Search for the cell housing the specified text and yield its [X, Y] center coordinate. 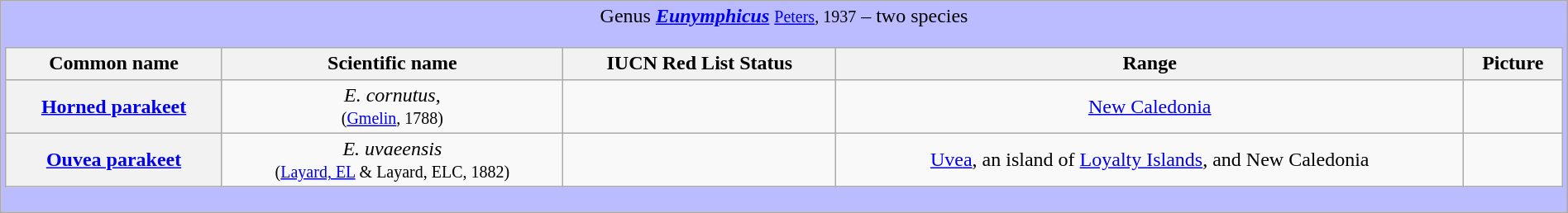
Common name [114, 64]
E. uvaeensis (Layard, EL & Layard, ELC, 1882) [392, 160]
IUCN Red List Status [700, 64]
Uvea, an island of Loyalty Islands, and New Caledonia [1150, 160]
Picture [1513, 64]
Ouvea parakeet [114, 160]
Scientific name [392, 64]
Range [1150, 64]
E. cornutus, (Gmelin, 1788) [392, 106]
New Caledonia [1150, 106]
Horned parakeet [114, 106]
